Detect which cell encompasses the target text, then output its (x, y) center coordinate. 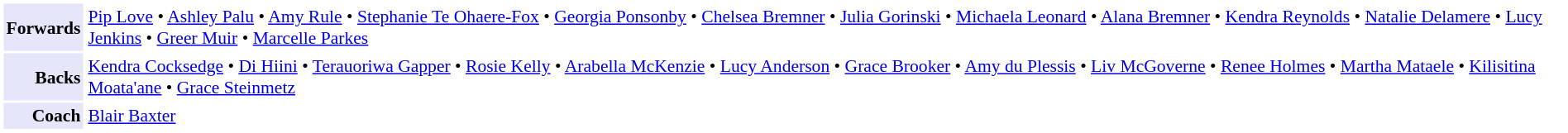
Blair Baxter (825, 116)
Backs (43, 76)
Forwards (43, 26)
Coach (43, 116)
